From the cell containing the given text, extract its center point as (X, Y) coordinate. 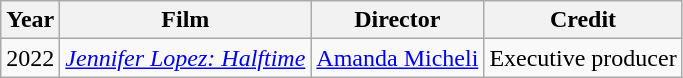
Year (30, 20)
Amanda Micheli (398, 58)
Director (398, 20)
Jennifer Lopez: Halftime (186, 58)
2022 (30, 58)
Executive producer (583, 58)
Film (186, 20)
Credit (583, 20)
